Locate the cell with the specified text and output its (x, y) center coordinate. 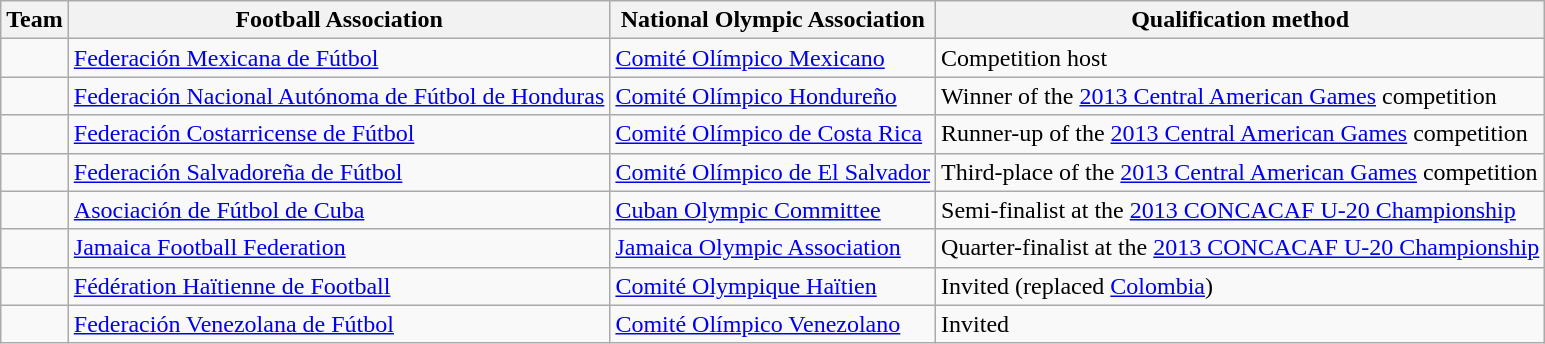
Comité Olímpico de El Salvador (773, 172)
National Olympic Association (773, 20)
Comité Olympique Haïtien (773, 286)
Federación Venezolana de Fútbol (339, 324)
Winner of the 2013 Central American Games competition (1240, 96)
Jamaica Olympic Association (773, 248)
Team (35, 20)
Invited (replaced Colombia) (1240, 286)
Federación Nacional Autónoma de Fútbol de Honduras (339, 96)
Semi-finalist at the 2013 CONCACAF U-20 Championship (1240, 210)
Quarter-finalist at the 2013 CONCACAF U-20 Championship (1240, 248)
Comité Olímpico de Costa Rica (773, 134)
Comité Olímpico Hondureño (773, 96)
Cuban Olympic Committee (773, 210)
Comité Olímpico Venezolano (773, 324)
Jamaica Football Federation (339, 248)
Federación Salvadoreña de Fútbol (339, 172)
Invited (1240, 324)
Runner-up of the 2013 Central American Games competition (1240, 134)
Competition host (1240, 58)
Comité Olímpico Mexicano (773, 58)
Football Association (339, 20)
Asociación de Fútbol de Cuba (339, 210)
Federación Mexicana de Fútbol (339, 58)
Qualification method (1240, 20)
Third-place of the 2013 Central American Games competition (1240, 172)
Fédération Haïtienne de Football (339, 286)
Federación Costarricense de Fútbol (339, 134)
